Return the [X, Y] coordinate for the center point of the cell that contains the specified text.  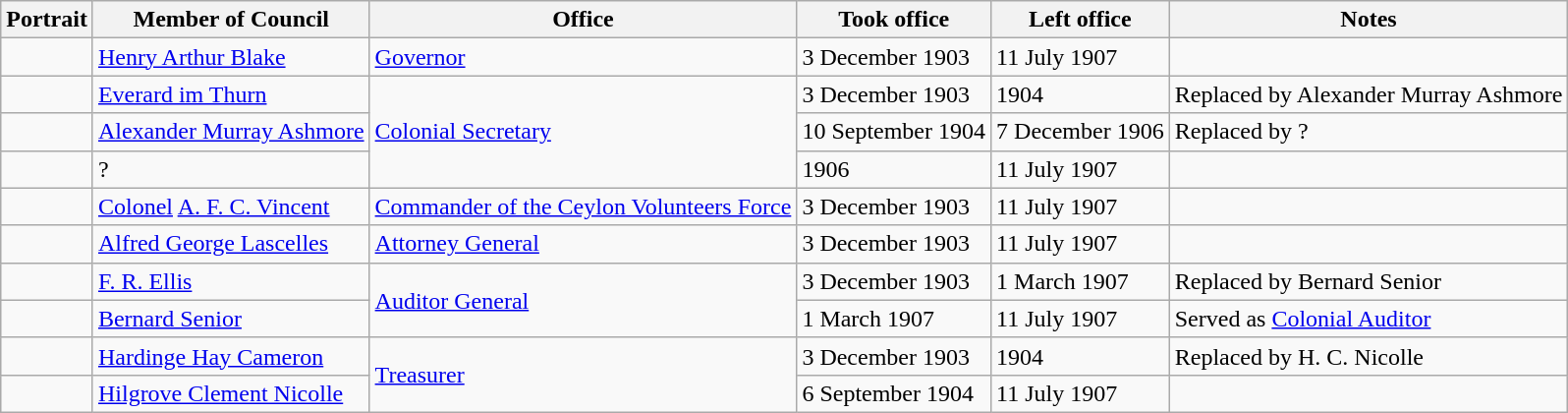
Took office [894, 20]
Auditor General [584, 300]
7 December 1906 [1081, 132]
Notes [1369, 20]
Hardinge Hay Cameron [231, 356]
Attorney General [584, 244]
? [231, 169]
Colonel A. F. C. Vincent [231, 206]
Member of Council [231, 20]
Portrait [47, 20]
6 September 1904 [894, 393]
Bernard Senior [231, 319]
Replaced by Alexander Murray Ashmore [1369, 94]
Commander of the Ceylon Volunteers Force [584, 206]
Replaced by ? [1369, 132]
Treasurer [584, 375]
Served as Colonial Auditor [1369, 319]
Henry Arthur Blake [231, 57]
Left office [1081, 20]
Everard im Thurn [231, 94]
Alexander Murray Ashmore [231, 132]
Office [584, 20]
10 September 1904 [894, 132]
F. R. Ellis [231, 281]
Hilgrove Clement Nicolle [231, 393]
Alfred George Lascelles [231, 244]
Replaced by H. C. Nicolle [1369, 356]
Replaced by Bernard Senior [1369, 281]
Colonial Secretary [584, 132]
Governor [584, 57]
1906 [894, 169]
